Detect which cell encompasses the target text, then output its [x, y] center coordinate. 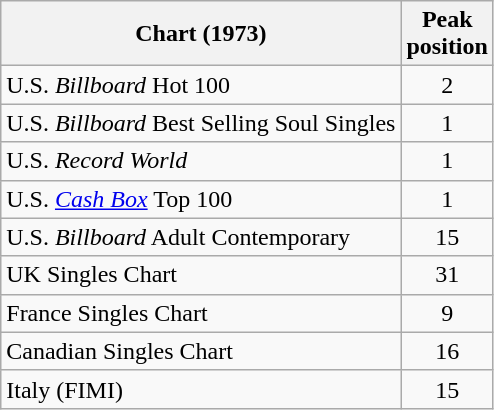
UK Singles Chart [201, 275]
31 [447, 275]
Italy (FIMI) [201, 389]
2 [447, 85]
9 [447, 313]
U.S. Record World [201, 161]
France Singles Chart [201, 313]
16 [447, 351]
Peak position [447, 34]
U.S. Billboard Adult Contemporary [201, 237]
U.S. Cash Box Top 100 [201, 199]
U.S. Billboard Best Selling Soul Singles [201, 123]
Chart (1973) [201, 34]
Canadian Singles Chart [201, 351]
U.S. Billboard Hot 100 [201, 85]
